Pinpoint the cell where the given text exists, returning its [x, y] midpoint coordinate. 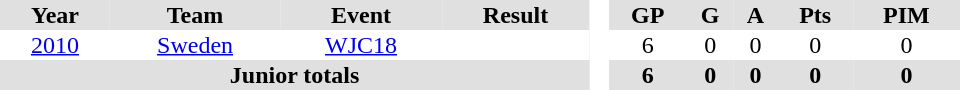
G [710, 15]
Event [361, 15]
Year [55, 15]
Result [516, 15]
Sweden [195, 45]
Junior totals [294, 75]
GP [648, 15]
Team [195, 15]
2010 [55, 45]
PIM [906, 15]
A [756, 15]
Pts [814, 15]
WJC18 [361, 45]
